Find where the given text appears and provide that cell's center as (X, Y) coordinate. 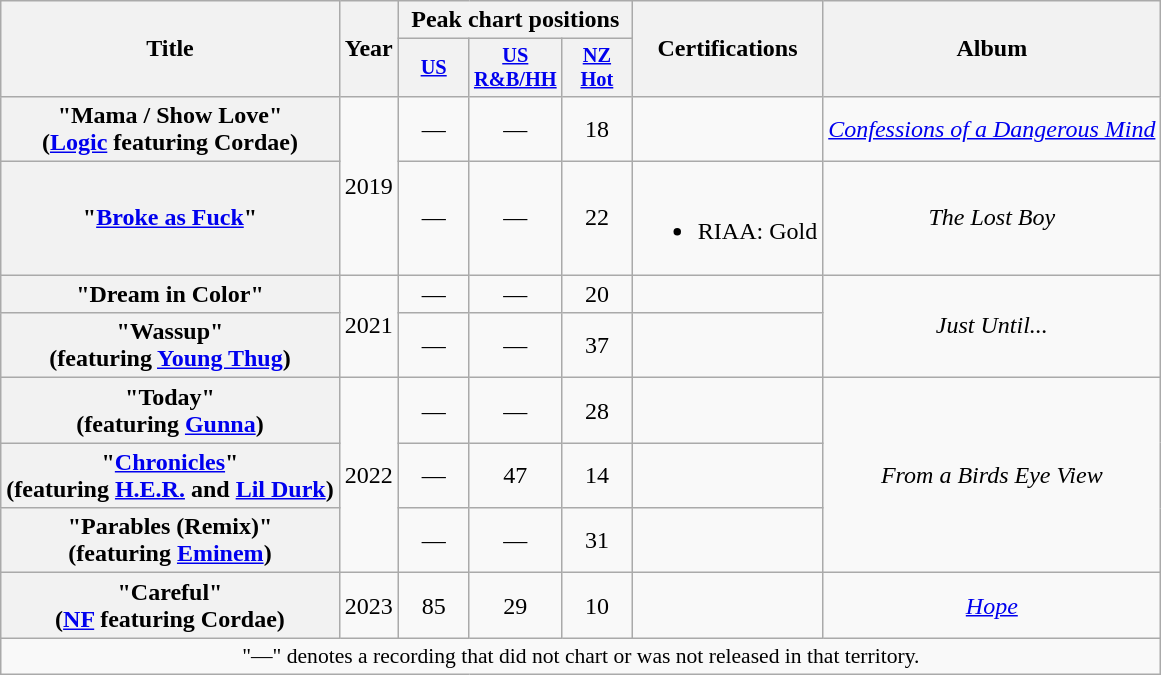
2022 (368, 476)
18 (596, 128)
"Careful"(NF featuring Cordae) (170, 606)
Year (368, 49)
2019 (368, 185)
22 (596, 218)
Album (992, 49)
US (434, 68)
85 (434, 606)
Hope (992, 606)
"Wassup"(featuring Young Thug) (170, 346)
NZHot (596, 68)
The Lost Boy (992, 218)
37 (596, 346)
RIAA: Gold (727, 218)
"Today"(featuring Gunna) (170, 410)
Confessions of a Dangerous Mind (992, 128)
Just Until... (992, 326)
"Dream in Color" (170, 294)
29 (515, 606)
2023 (368, 606)
10 (596, 606)
"—" denotes a recording that did not chart or was not released in that territory. (581, 656)
31 (596, 540)
Peak chart positions (515, 20)
"Parables (Remix)"(featuring Eminem) (170, 540)
28 (596, 410)
"Broke as Fuck" (170, 218)
"Chronicles"(featuring H.E.R. and Lil Durk) (170, 476)
"Mama / Show Love"(Logic featuring Cordae) (170, 128)
Certifications (727, 49)
47 (515, 476)
14 (596, 476)
USR&B/HH (515, 68)
20 (596, 294)
2021 (368, 326)
From a Birds Eye View (992, 476)
Title (170, 49)
